Provide the [X, Y] coordinate of the cell's center where the given text is located.  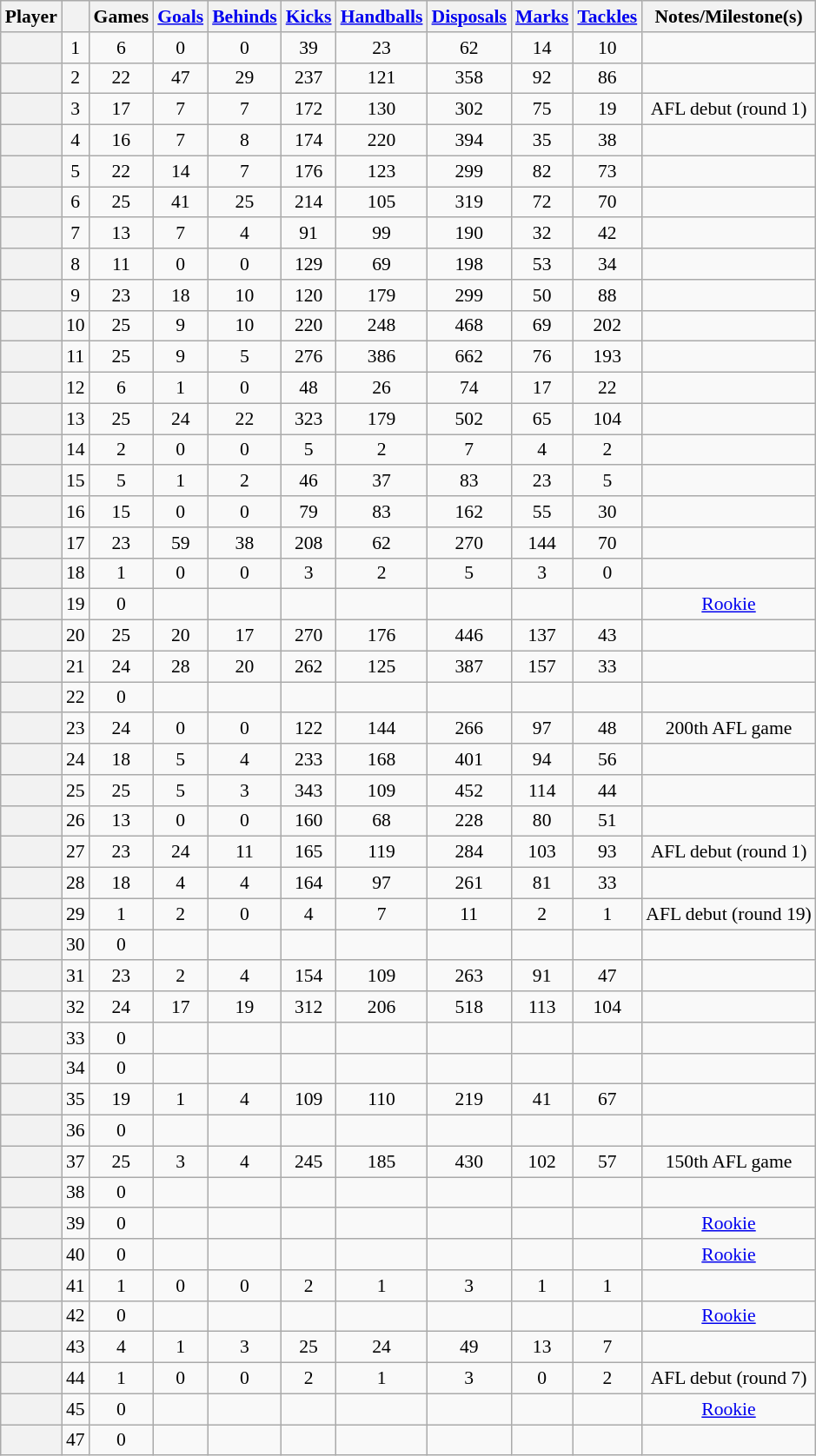
172 [309, 109]
Player [31, 17]
129 [309, 264]
261 [469, 884]
206 [382, 1007]
130 [382, 109]
Games [122, 17]
Goals [181, 17]
319 [469, 202]
114 [542, 791]
394 [469, 141]
74 [469, 388]
237 [309, 78]
AFL debut (round 19) [728, 914]
105 [382, 202]
72 [542, 202]
Marks [542, 17]
AFL debut (round 7) [728, 1379]
68 [382, 821]
266 [469, 729]
343 [309, 791]
46 [309, 481]
Kicks [309, 17]
193 [607, 357]
55 [542, 512]
386 [382, 357]
125 [382, 666]
248 [382, 326]
164 [309, 884]
21 [76, 666]
401 [469, 759]
198 [469, 264]
102 [542, 1161]
88 [607, 295]
245 [309, 1161]
468 [469, 326]
27 [76, 852]
59 [181, 543]
168 [382, 759]
49 [469, 1347]
157 [542, 666]
662 [469, 357]
45 [76, 1409]
65 [542, 419]
208 [309, 543]
190 [469, 234]
154 [309, 976]
82 [542, 171]
276 [309, 357]
110 [382, 1100]
Behinds [245, 17]
185 [382, 1161]
452 [469, 791]
162 [469, 512]
502 [469, 419]
113 [542, 1007]
53 [542, 264]
430 [469, 1161]
76 [542, 357]
120 [309, 295]
302 [469, 109]
36 [76, 1131]
200th AFL game [728, 729]
174 [309, 141]
93 [607, 852]
73 [607, 171]
233 [309, 759]
92 [542, 78]
358 [469, 78]
40 [76, 1254]
50 [542, 295]
Handballs [382, 17]
Tackles [607, 17]
79 [309, 512]
75 [542, 109]
323 [309, 419]
165 [309, 852]
12 [76, 388]
80 [542, 821]
518 [469, 1007]
51 [607, 821]
123 [382, 171]
150th AFL game [728, 1161]
219 [469, 1100]
103 [542, 852]
262 [309, 666]
Disposals [469, 17]
160 [309, 821]
Notes/Milestone(s) [728, 17]
67 [607, 1100]
387 [469, 666]
122 [309, 729]
121 [382, 78]
214 [309, 202]
202 [607, 326]
99 [382, 234]
284 [469, 852]
446 [469, 636]
137 [542, 636]
94 [542, 759]
81 [542, 884]
312 [309, 1007]
31 [76, 976]
86 [607, 78]
57 [607, 1161]
56 [607, 759]
228 [469, 821]
263 [469, 976]
119 [382, 852]
